Search for the cell housing the specified text and yield its (X, Y) center coordinate. 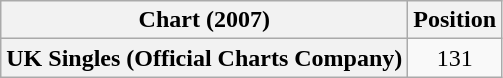
131 (455, 58)
UK Singles (Official Charts Company) (204, 58)
Position (455, 20)
Chart (2007) (204, 20)
